Identify which cell holds the provided text, then report its [x, y] central coordinate. 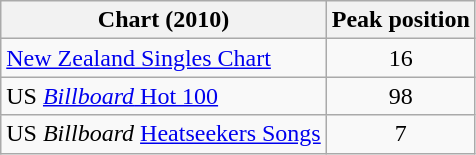
New Zealand Singles Chart [164, 58]
US Billboard Hot 100 [164, 96]
Peak position [400, 20]
7 [400, 134]
98 [400, 96]
Chart (2010) [164, 20]
US Billboard Heatseekers Songs [164, 134]
16 [400, 58]
